For the text-containing cell, return its midpoint in [X, Y] coordinate format. 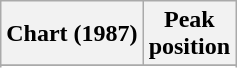
Chart (1987) [72, 34]
Peakposition [189, 34]
